Output the (X, Y) coordinate of the center of the cell containing the given text.  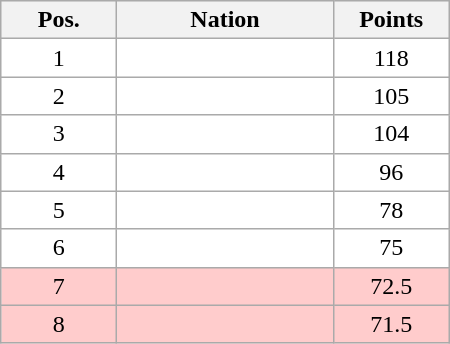
2 (59, 96)
Nation (225, 20)
72.5 (391, 286)
7 (59, 286)
3 (59, 134)
1 (59, 58)
78 (391, 210)
71.5 (391, 324)
6 (59, 248)
105 (391, 96)
118 (391, 58)
96 (391, 172)
Points (391, 20)
8 (59, 324)
4 (59, 172)
75 (391, 248)
104 (391, 134)
Pos. (59, 20)
5 (59, 210)
